Scan for the cell matching the given text and deliver its [x, y] coordinate at center. 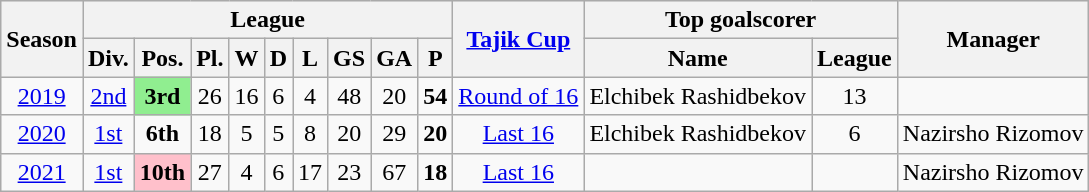
6th [162, 134]
48 [350, 96]
GS [350, 58]
Div. [108, 58]
23 [350, 172]
D [278, 58]
16 [246, 96]
Pl. [210, 58]
GA [394, 58]
Pos. [162, 58]
26 [210, 96]
67 [394, 172]
Season [42, 39]
54 [436, 96]
10th [162, 172]
2nd [108, 96]
L [310, 58]
13 [855, 96]
Round of 16 [518, 96]
P [436, 58]
27 [210, 172]
2021 [42, 172]
Manager [993, 39]
17 [310, 172]
29 [394, 134]
Top goalscorer [740, 20]
8 [310, 134]
3rd [162, 96]
2019 [42, 96]
Tajik Cup [518, 39]
Name [698, 58]
2020 [42, 134]
W [246, 58]
